Provide the (X, Y) coordinate of the cell's center where the given text is located.  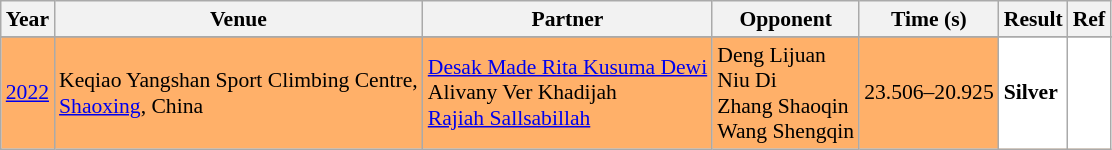
Venue (238, 19)
Ref (1089, 19)
Time (s) (929, 19)
Result (1034, 19)
2022 (28, 93)
23.506–20.925 (929, 93)
Partner (568, 19)
Keqiao Yangshan Sport Climbing Centre, Shaoxing, China (238, 93)
Opponent (786, 19)
Deng Lijuan Niu Di Zhang Shaoqin Wang Shengqin (786, 93)
Year (28, 19)
Desak Made Rita Kusuma Dewi Alivany Ver Khadijah Rajiah Sallsabillah (568, 93)
Silver (1034, 93)
